Return (x, y) of the center of cell containing provided text 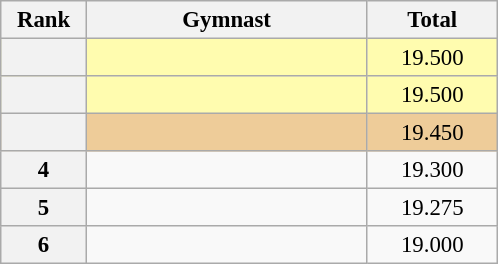
Total (432, 20)
5 (44, 208)
19.450 (432, 133)
4 (44, 170)
19.000 (432, 245)
Gymnast (226, 20)
19.300 (432, 170)
6 (44, 245)
Rank (44, 20)
19.275 (432, 208)
